Identify which cell holds the provided text, then report its [x, y] central coordinate. 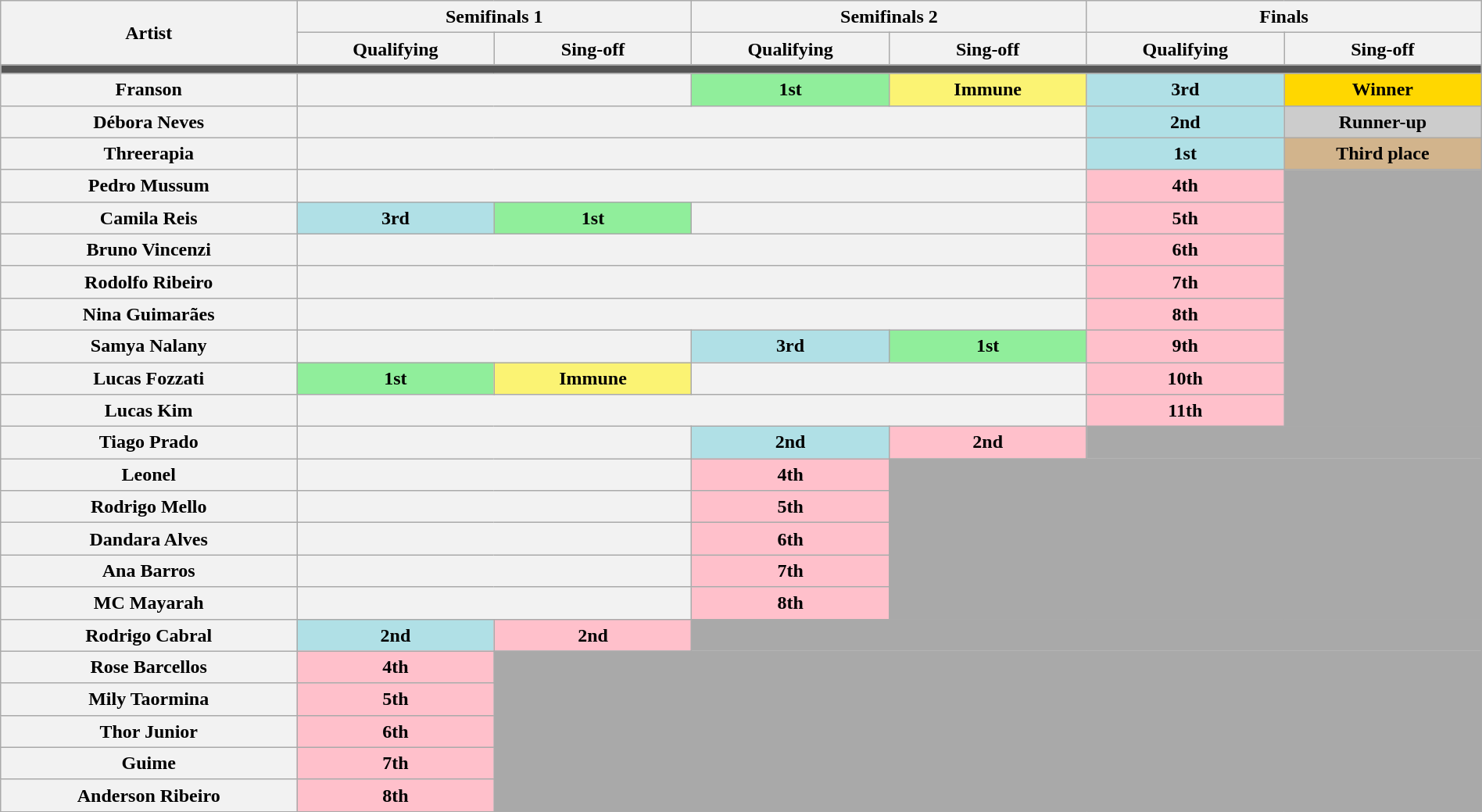
9th [1185, 345]
Artist [149, 33]
Anderson Ribeiro [149, 796]
Semifinals 2 [890, 17]
Guime [149, 763]
Tiago Prado [149, 442]
Lucas Fozzati [149, 378]
Mily Taormina [149, 699]
Nina Guimarães [149, 314]
Camila Reis [149, 217]
Semifinals 1 [494, 17]
Rodolfo Ribeiro [149, 281]
Winner [1384, 89]
Thor Junior [149, 732]
Rose Barcellos [149, 667]
Ana Barros [149, 571]
Runner-up [1384, 122]
Leonel [149, 475]
Finals [1283, 17]
Bruno Vincenzi [149, 250]
Rodrigo Mello [149, 506]
Threerapia [149, 153]
Rodrigo Cabral [149, 635]
Third place [1384, 153]
Franson [149, 89]
Débora Neves [149, 122]
Dandara Alves [149, 539]
MC Mayarah [149, 603]
Pedro Mussum [149, 186]
11th [1185, 411]
10th [1185, 378]
Samya Nalany [149, 345]
Lucas Kim [149, 411]
